Determine the [x, y] coordinate at the center of the cell enclosing the given text.  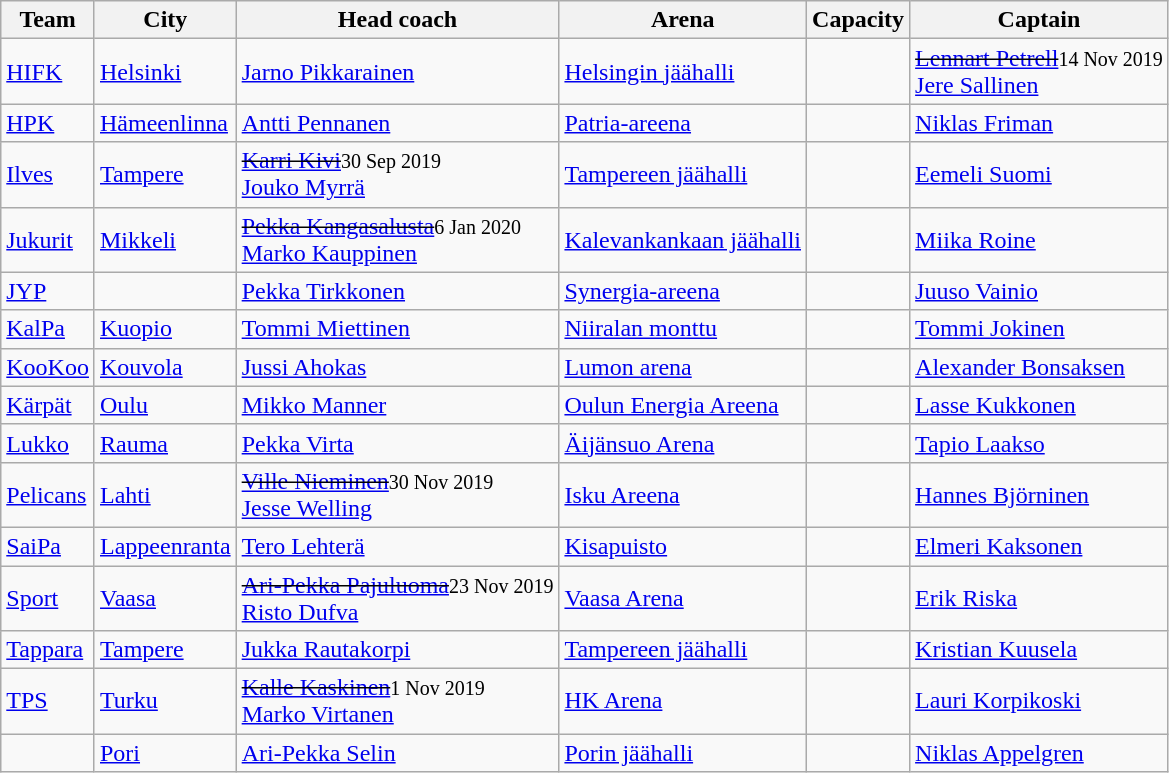
Juuso Vainio [1040, 291]
City [165, 20]
Tommi Jokinen [1040, 329]
Ari-Pekka Selin [398, 753]
Capacity [858, 20]
Kalevankankaan jäähalli [683, 240]
Arena [683, 20]
Isku Areena [683, 494]
Kärpät [48, 405]
Hämeenlinna [165, 123]
Team [48, 20]
Lasse Kukkonen [1040, 405]
Eemeli Suomi [1040, 174]
Kalle Kaskinen1 Nov 2019Marko Virtanen [398, 702]
Ville Nieminen30 Nov 2019Jesse Welling [398, 494]
KalPa [48, 329]
TPS [48, 702]
Tommi Miettinen [398, 329]
Pekka Virta [398, 443]
Patria-areena [683, 123]
Ari-Pekka Pajuluoma23 Nov 2019Risto Dufva [398, 598]
Jussi Ahokas [398, 367]
Mikkeli [165, 240]
Kisapuisto [683, 546]
Miika Roine [1040, 240]
Jukka Rautakorpi [398, 650]
Pelicans [48, 494]
Pekka Kangasalusta6 Jan 2020Marko Kauppinen [398, 240]
KooKoo [48, 367]
Helsinki [165, 72]
Helsingin jäähalli [683, 72]
Synergia-areena [683, 291]
Sport [48, 598]
Lahti [165, 494]
Kristian Kuusela [1040, 650]
Captain [1040, 20]
HPK [48, 123]
Head coach [398, 20]
HIFK [48, 72]
Mikko Manner [398, 405]
Lappeenranta [165, 546]
Alexander Bonsaksen [1040, 367]
Pekka Tirkkonen [398, 291]
Lukko [48, 443]
Karri Kivi30 Sep 2019Jouko Myrrä [398, 174]
Oulun Energia Areena [683, 405]
Erik Riska [1040, 598]
Pori [165, 753]
Kuopio [165, 329]
Jukurit [48, 240]
Tapio Laakso [1040, 443]
Elmeri Kaksonen [1040, 546]
Tero Lehterä [398, 546]
Porin jäähalli [683, 753]
Turku [165, 702]
Niklas Friman [1040, 123]
Tappara [48, 650]
SaiPa [48, 546]
Lauri Korpikoski [1040, 702]
Vaasa [165, 598]
Ilves [48, 174]
Jarno Pikkarainen [398, 72]
Hannes Björninen [1040, 494]
Lumon arena [683, 367]
Vaasa Arena [683, 598]
Äijänsuo Arena [683, 443]
HK Arena [683, 702]
JYP [48, 291]
Lennart Petrell14 Nov 2019Jere Sallinen [1040, 72]
Niiralan monttu [683, 329]
Niklas Appelgren [1040, 753]
Kouvola [165, 367]
Rauma [165, 443]
Antti Pennanen [398, 123]
Oulu [165, 405]
